Identify which cell holds the provided text, then report its (X, Y) central coordinate. 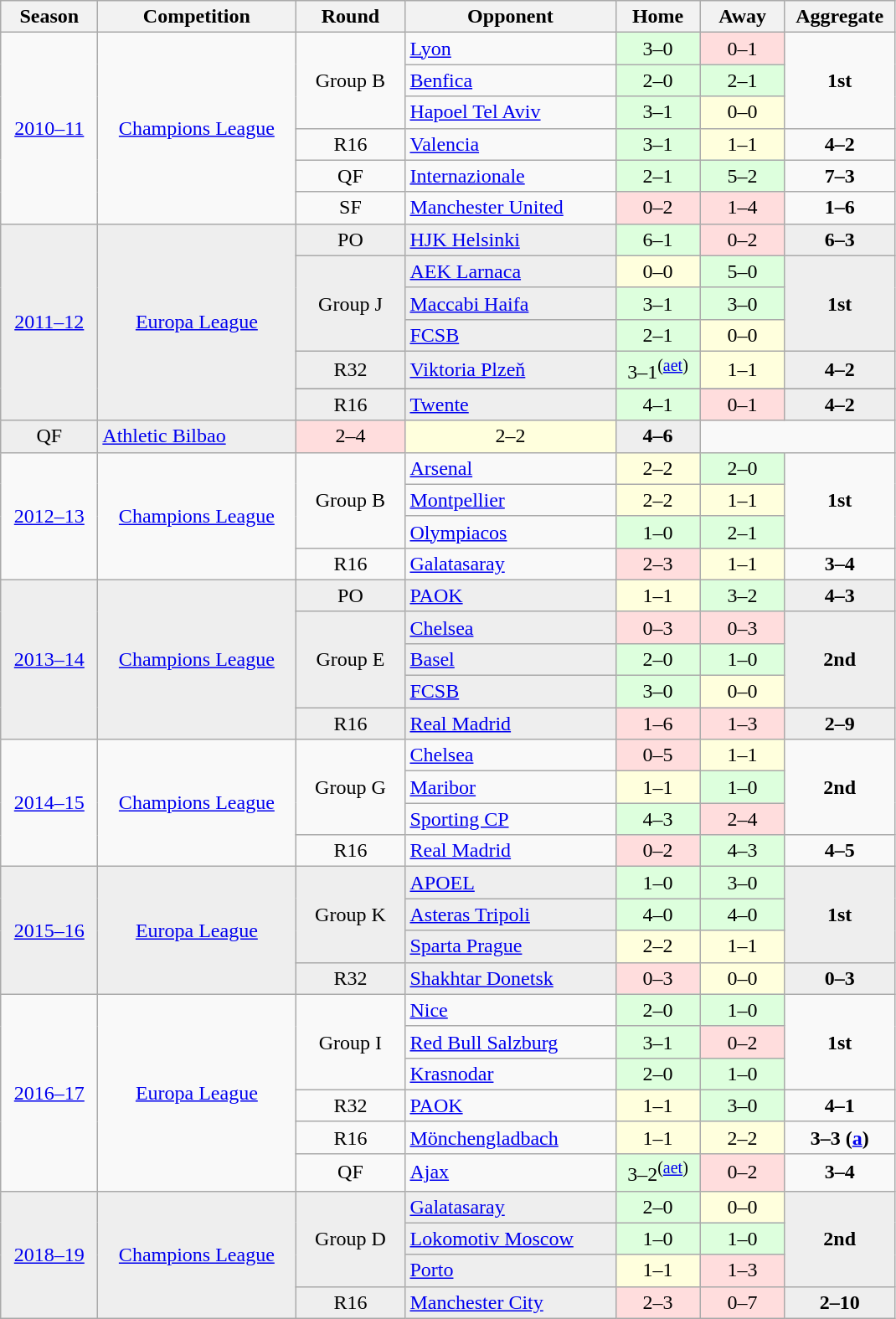
Porto (511, 1270)
0–7 (742, 1302)
Aggregate (839, 17)
Away (742, 17)
Group I (350, 1042)
3–1(aet) (658, 370)
Shakhtar Donetsk (511, 978)
0–5 (658, 755)
2018–19 (49, 1255)
Viktoria Plzeň (511, 370)
Athletic Bilbao (197, 436)
Ajax (511, 1172)
APOEL (511, 883)
Sparta Prague (511, 946)
Sporting CP (511, 819)
HJK Helsinki (511, 240)
Round (350, 17)
Season (49, 17)
Group D (350, 1239)
5–2 (742, 176)
3–3 (a) (839, 1137)
Mönchengladbach (511, 1137)
Maribor (511, 787)
Group J (350, 303)
Group E (350, 659)
2016–17 (49, 1092)
2014–15 (49, 803)
4–5 (839, 851)
5–0 (742, 271)
2–10 (839, 1302)
Home (658, 17)
Nice (511, 1010)
4–6 (658, 436)
Valencia (511, 144)
Benfica (511, 80)
Opponent (511, 17)
Group K (350, 915)
Red Bull Salzburg (511, 1042)
2011–12 (49, 322)
Hapoel Tel Aviv (511, 112)
Krasnodar (511, 1074)
7–3 (839, 176)
2013–14 (49, 659)
2015–16 (49, 930)
3–2 (742, 595)
Manchester City (511, 1302)
3–2(aet) (658, 1172)
Maccabi Haifa (511, 303)
Montpellier (511, 500)
Lyon (511, 49)
AEK Larnaca (511, 271)
6–1 (658, 240)
2–9 (839, 724)
Manchester United (511, 208)
1–4 (742, 208)
Basel (511, 659)
Olympiacos (511, 532)
Group G (350, 787)
Lokomotiv Moscow (511, 1239)
Internazionale (511, 176)
2012–13 (49, 516)
Competition (197, 17)
Asteras Tripoli (511, 915)
6–3 (839, 240)
SF (350, 208)
Twente (511, 404)
Arsenal (511, 468)
2010–11 (49, 128)
